Search for the cell housing the specified text and yield its [X, Y] center coordinate. 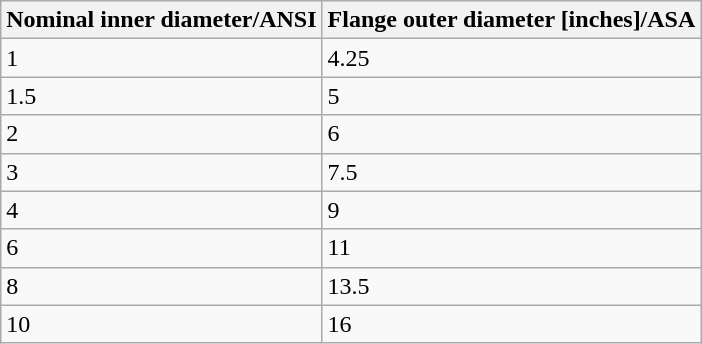
4 [162, 210]
10 [162, 324]
9 [512, 210]
13.5 [512, 286]
3 [162, 172]
Flange outer diameter [inches]/ASA [512, 20]
16 [512, 324]
Nominal inner diameter/ANSI [162, 20]
5 [512, 96]
4.25 [512, 58]
1 [162, 58]
1.5 [162, 96]
2 [162, 134]
8 [162, 286]
7.5 [512, 172]
11 [512, 248]
